Pinpoint the cell where the given text exists, returning its (x, y) midpoint coordinate. 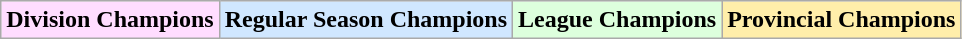
League Champions (618, 20)
Regular Season Champions (366, 20)
Division Champions (110, 20)
Provincial Champions (842, 20)
